From the cell containing the given text, extract its center point as [X, Y] coordinate. 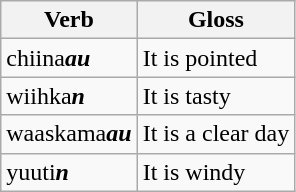
waaskamaau [69, 134]
chiinaau [69, 58]
Gloss [216, 20]
Verb [69, 20]
It is windy [216, 172]
It is tasty [216, 96]
yuutin [69, 172]
It is a clear day [216, 134]
wiihkan [69, 96]
It is pointed [216, 58]
